Pinpoint the cell where the given text exists, returning its (x, y) midpoint coordinate. 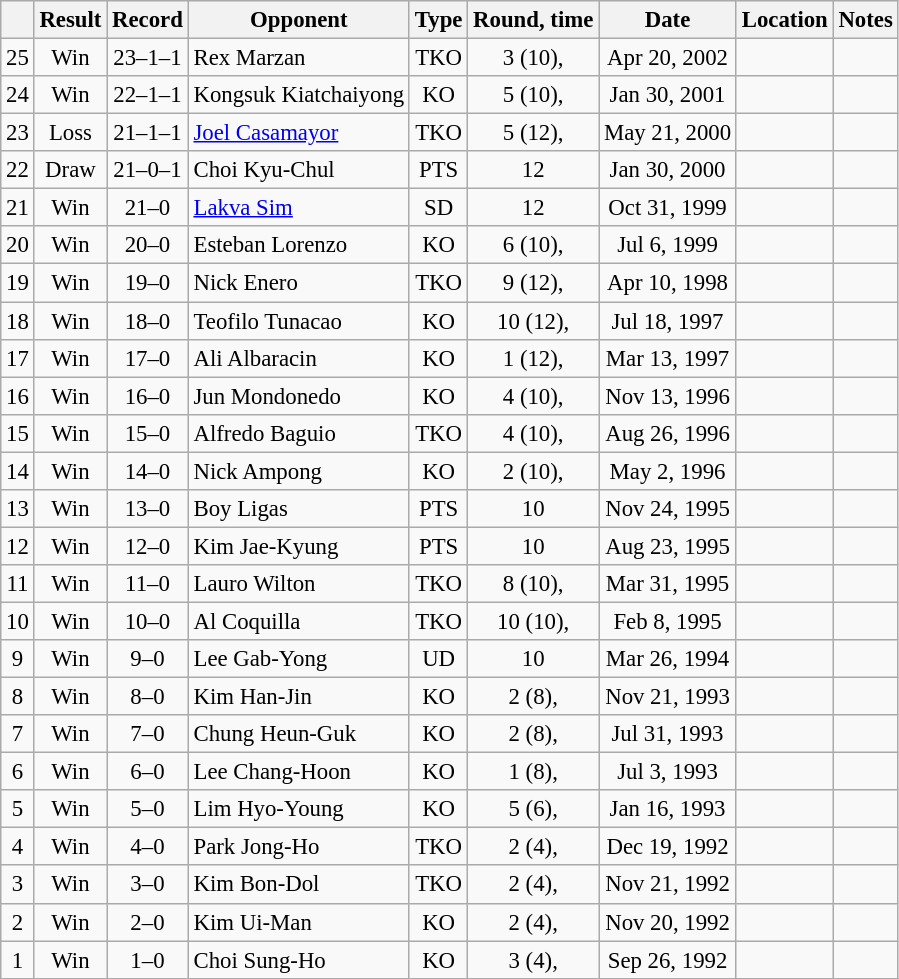
Boy Ligas (298, 509)
18–0 (148, 321)
3–0 (148, 885)
Aug 26, 1996 (668, 433)
Feb 8, 1995 (668, 621)
Loss (70, 133)
10 (12), (534, 321)
22 (18, 170)
14 (18, 471)
Al Coquilla (298, 621)
Lee Gab-Yong (298, 659)
15–0 (148, 433)
8 (18, 697)
11–0 (148, 584)
Nov 13, 1996 (668, 396)
Type (438, 20)
16 (18, 396)
Jan 16, 1993 (668, 809)
Jan 30, 2000 (668, 170)
8 (10), (534, 584)
Kim Ui-Man (298, 922)
Sep 26, 1992 (668, 960)
3 (18, 885)
24 (18, 95)
21 (18, 208)
Record (148, 20)
20–0 (148, 245)
10 (10), (534, 621)
9–0 (148, 659)
Kongsuk Kiatchaiyong (298, 95)
10–0 (148, 621)
UD (438, 659)
Esteban Lorenzo (298, 245)
Date (668, 20)
9 (12), (534, 283)
Jul 6, 1999 (668, 245)
Alfredo Baguio (298, 433)
6 (10), (534, 245)
Kim Jae-Kyung (298, 546)
19 (18, 283)
15 (18, 433)
4 (18, 847)
25 (18, 58)
19–0 (148, 283)
1 (8), (534, 772)
2 (10), (534, 471)
Park Jong-Ho (298, 847)
May 2, 1996 (668, 471)
9 (18, 659)
21–1–1 (148, 133)
21–0–1 (148, 170)
Jul 31, 1993 (668, 734)
8–0 (148, 697)
5 (12), (534, 133)
Nov 24, 1995 (668, 509)
Nov 21, 1993 (668, 697)
7 (18, 734)
Jun Mondonedo (298, 396)
Ali Albaracin (298, 358)
13–0 (148, 509)
5 (10), (534, 95)
6–0 (148, 772)
Joel Casamayor (298, 133)
Jan 30, 2001 (668, 95)
Lim Hyo-Young (298, 809)
Apr 20, 2002 (668, 58)
23 (18, 133)
Aug 23, 1995 (668, 546)
17 (18, 358)
Nick Enero (298, 283)
5–0 (148, 809)
Opponent (298, 20)
5 (6), (534, 809)
Jul 18, 1997 (668, 321)
Dec 19, 1992 (668, 847)
Oct 31, 1999 (668, 208)
Round, time (534, 20)
23–1–1 (148, 58)
20 (18, 245)
Lauro Wilton (298, 584)
5 (18, 809)
1 (18, 960)
Kim Han-Jin (298, 697)
13 (18, 509)
Kim Bon-Dol (298, 885)
17–0 (148, 358)
Chung Heun-Guk (298, 734)
Mar 13, 1997 (668, 358)
Rex Marzan (298, 58)
2 (18, 922)
Nov 20, 1992 (668, 922)
Teofilo Tunacao (298, 321)
Jul 3, 1993 (668, 772)
Draw (70, 170)
7–0 (148, 734)
Lee Chang-Hoon (298, 772)
3 (10), (534, 58)
21–0 (148, 208)
May 21, 2000 (668, 133)
Mar 31, 1995 (668, 584)
18 (18, 321)
1–0 (148, 960)
4–0 (148, 847)
2–0 (148, 922)
SD (438, 208)
11 (18, 584)
Notes (866, 20)
Result (70, 20)
3 (4), (534, 960)
Apr 10, 1998 (668, 283)
Mar 26, 1994 (668, 659)
22–1–1 (148, 95)
16–0 (148, 396)
Nick Ampong (298, 471)
Choi Kyu-Chul (298, 170)
6 (18, 772)
Nov 21, 1992 (668, 885)
Location (784, 20)
14–0 (148, 471)
12–0 (148, 546)
Lakva Sim (298, 208)
1 (12), (534, 358)
Choi Sung-Ho (298, 960)
